Detect which cell encompasses the target text, then output its [X, Y] center coordinate. 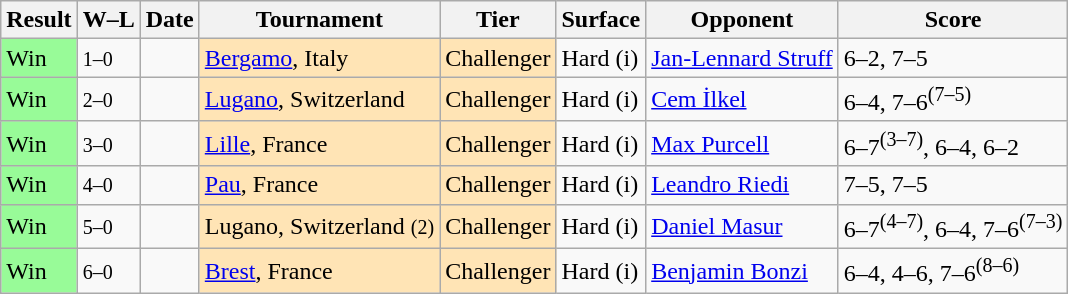
Lille, France [319, 144]
Score [953, 20]
Jan-Lennard Struff [742, 58]
Leandro Riedi [742, 185]
5–0 [108, 226]
3–0 [108, 144]
4–0 [108, 185]
Lugano, Switzerland [319, 100]
Max Purcell [742, 144]
6–7(3–7), 6–4, 6–2 [953, 144]
Tier [498, 20]
Result [39, 20]
6–0 [108, 272]
1–0 [108, 58]
2–0 [108, 100]
Surface [601, 20]
Date [170, 20]
Opponent [742, 20]
Cem İlkel [742, 100]
Brest, France [319, 272]
7–5, 7–5 [953, 185]
Tournament [319, 20]
Lugano, Switzerland (2) [319, 226]
W–L [108, 20]
6–7(4–7), 6–4, 7–6(7–3) [953, 226]
6–4, 4–6, 7–6(8–6) [953, 272]
6–4, 7–6(7–5) [953, 100]
Benjamin Bonzi [742, 272]
Bergamo, Italy [319, 58]
Pau, France [319, 185]
6–2, 7–5 [953, 58]
Daniel Masur [742, 226]
